Scan for the cell matching the given text and deliver its (X, Y) coordinate at center. 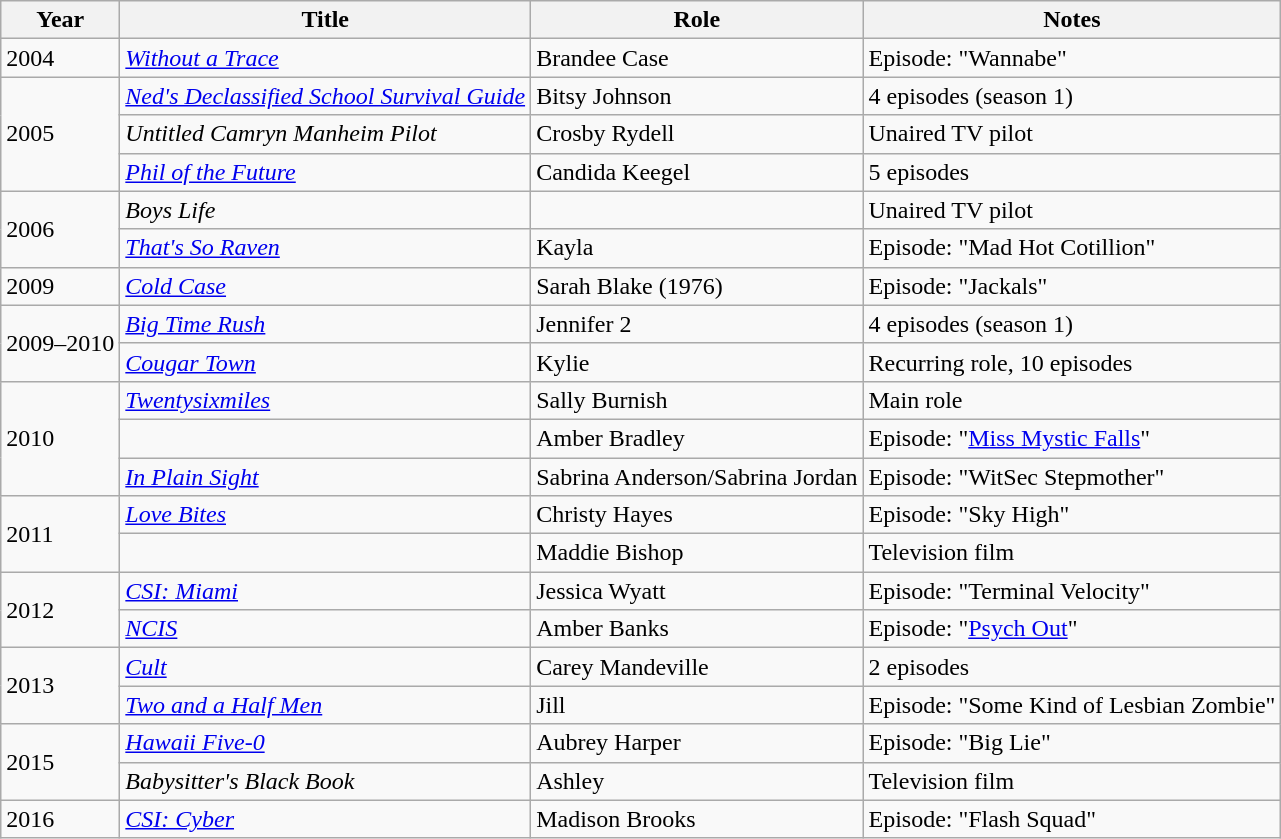
NCIS (326, 629)
2005 (60, 134)
2009 (60, 286)
Cougar Town (326, 362)
Love Bites (326, 515)
2011 (60, 534)
Christy Hayes (697, 515)
2016 (60, 819)
Episode: "Wannabe" (1072, 58)
2012 (60, 610)
CSI: Cyber (326, 819)
Episode: "Miss Mystic Falls" (1072, 438)
Ashley (697, 781)
Brandee Case (697, 58)
Episode: "Jackals" (1072, 286)
Episode: "WitSec Stepmother" (1072, 477)
Ned's Declassified School Survival Guide (326, 96)
Boys Life (326, 210)
2 episodes (1072, 667)
Madison Brooks (697, 819)
CSI: Miami (326, 591)
2006 (60, 229)
Year (60, 20)
Amber Bradley (697, 438)
Jill (697, 705)
Carey Mandeville (697, 667)
Hawaii Five-0 (326, 743)
Jessica Wyatt (697, 591)
Twentysixmiles (326, 400)
Episode: "Mad Hot Cotillion" (1072, 248)
Babysitter's Black Book (326, 781)
Sarah Blake (1976) (697, 286)
Without a Trace (326, 58)
2013 (60, 686)
Recurring role, 10 episodes (1072, 362)
Cult (326, 667)
2010 (60, 438)
Phil of the Future (326, 172)
Amber Banks (697, 629)
Two and a Half Men (326, 705)
Candida Keegel (697, 172)
2009–2010 (60, 343)
Title (326, 20)
Episode: "Flash Squad" (1072, 819)
Maddie Bishop (697, 553)
Episode: "Terminal Velocity" (1072, 591)
Episode: "Psych Out" (1072, 629)
Kayla (697, 248)
Sabrina Anderson/Sabrina Jordan (697, 477)
5 episodes (1072, 172)
2004 (60, 58)
Role (697, 20)
Kylie (697, 362)
Crosby Rydell (697, 134)
That's So Raven (326, 248)
Notes (1072, 20)
Episode: "Sky High" (1072, 515)
Untitled Camryn Manheim Pilot (326, 134)
Jennifer 2 (697, 324)
Aubrey Harper (697, 743)
Big Time Rush (326, 324)
Episode: "Some Kind of Lesbian Zombie" (1072, 705)
Main role (1072, 400)
In Plain Sight (326, 477)
2015 (60, 762)
Episode: "Big Lie" (1072, 743)
Bitsy Johnson (697, 96)
Sally Burnish (697, 400)
Cold Case (326, 286)
